For the text-containing cell, return its midpoint in (X, Y) coordinate format. 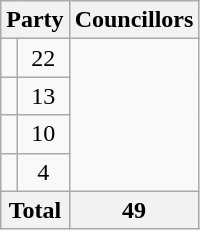
22 (43, 58)
Party (35, 20)
Councillors (134, 20)
4 (43, 172)
49 (134, 210)
13 (43, 96)
Total (35, 210)
10 (43, 134)
